Locate the cell with the specified text and output its [x, y] center coordinate. 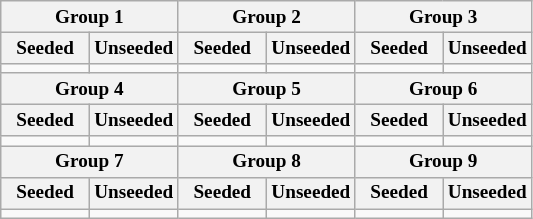
Group 9 [443, 161]
Group 6 [443, 89]
Group 7 [90, 161]
Group 5 [266, 89]
Group 1 [90, 17]
Group 3 [443, 17]
Group 4 [90, 89]
Group 8 [266, 161]
Group 2 [266, 17]
